Search for the cell housing the specified text and yield its (x, y) center coordinate. 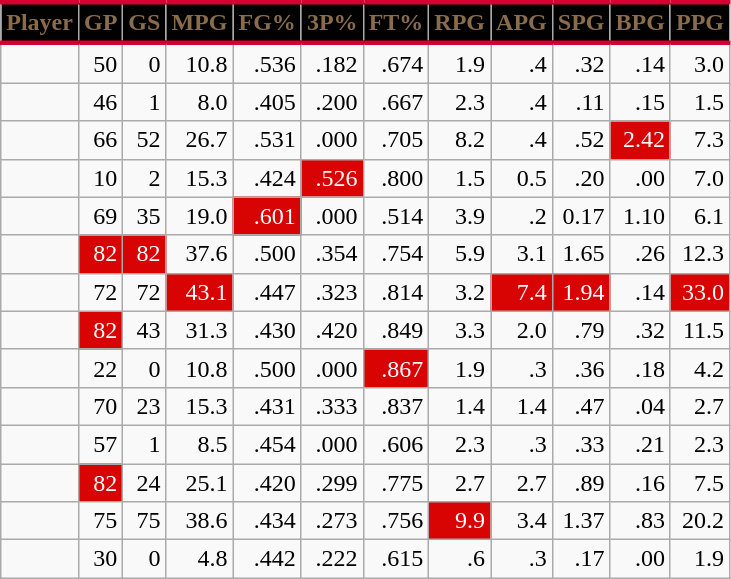
2.0 (522, 330)
50 (100, 63)
9.9 (460, 521)
2 (144, 178)
.536 (267, 63)
.867 (396, 368)
8.2 (460, 140)
.273 (332, 521)
2.42 (640, 140)
22 (100, 368)
.601 (267, 216)
.6 (460, 559)
7.4 (522, 292)
3.2 (460, 292)
35 (144, 216)
12.3 (700, 254)
.83 (640, 521)
.15 (640, 102)
.405 (267, 102)
20.2 (700, 521)
.442 (267, 559)
1.94 (581, 292)
.447 (267, 292)
24 (144, 483)
5.9 (460, 254)
.17 (581, 559)
SPG (581, 22)
.615 (396, 559)
23 (144, 406)
.79 (581, 330)
.36 (581, 368)
.705 (396, 140)
.323 (332, 292)
.674 (396, 63)
8.0 (200, 102)
.775 (396, 483)
.514 (396, 216)
7.0 (700, 178)
7.5 (700, 483)
MPG (200, 22)
.354 (332, 254)
.431 (267, 406)
.756 (396, 521)
3.1 (522, 254)
4.2 (700, 368)
RPG (460, 22)
.26 (640, 254)
57 (100, 444)
.434 (267, 521)
7.3 (700, 140)
11.5 (700, 330)
.333 (332, 406)
1.10 (640, 216)
38.6 (200, 521)
46 (100, 102)
.754 (396, 254)
.531 (267, 140)
30 (100, 559)
FG% (267, 22)
.33 (581, 444)
66 (100, 140)
69 (100, 216)
GS (144, 22)
.52 (581, 140)
.47 (581, 406)
70 (100, 406)
APG (522, 22)
.606 (396, 444)
.11 (581, 102)
.849 (396, 330)
3.4 (522, 521)
26.7 (200, 140)
4.8 (200, 559)
.89 (581, 483)
33.0 (700, 292)
PPG (700, 22)
.800 (396, 178)
.430 (267, 330)
.2 (522, 216)
43 (144, 330)
GP (100, 22)
43.1 (200, 292)
.18 (640, 368)
6.1 (700, 216)
.222 (332, 559)
0.17 (581, 216)
3.3 (460, 330)
37.6 (200, 254)
25.1 (200, 483)
.200 (332, 102)
.04 (640, 406)
.299 (332, 483)
BPG (640, 22)
3.9 (460, 216)
.814 (396, 292)
52 (144, 140)
.454 (267, 444)
0.5 (522, 178)
8.5 (200, 444)
.837 (396, 406)
Player (40, 22)
.424 (267, 178)
.526 (332, 178)
31.3 (200, 330)
.182 (332, 63)
.21 (640, 444)
.20 (581, 178)
19.0 (200, 216)
.16 (640, 483)
.667 (396, 102)
3.0 (700, 63)
1.65 (581, 254)
1.37 (581, 521)
10 (100, 178)
FT% (396, 22)
3P% (332, 22)
